Provide the [X, Y] coordinate of the cell's center where the given text is located.  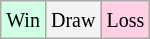
Draw [72, 20]
Loss [126, 20]
Win [24, 20]
